For the text-containing cell, return its midpoint in [X, Y] coordinate format. 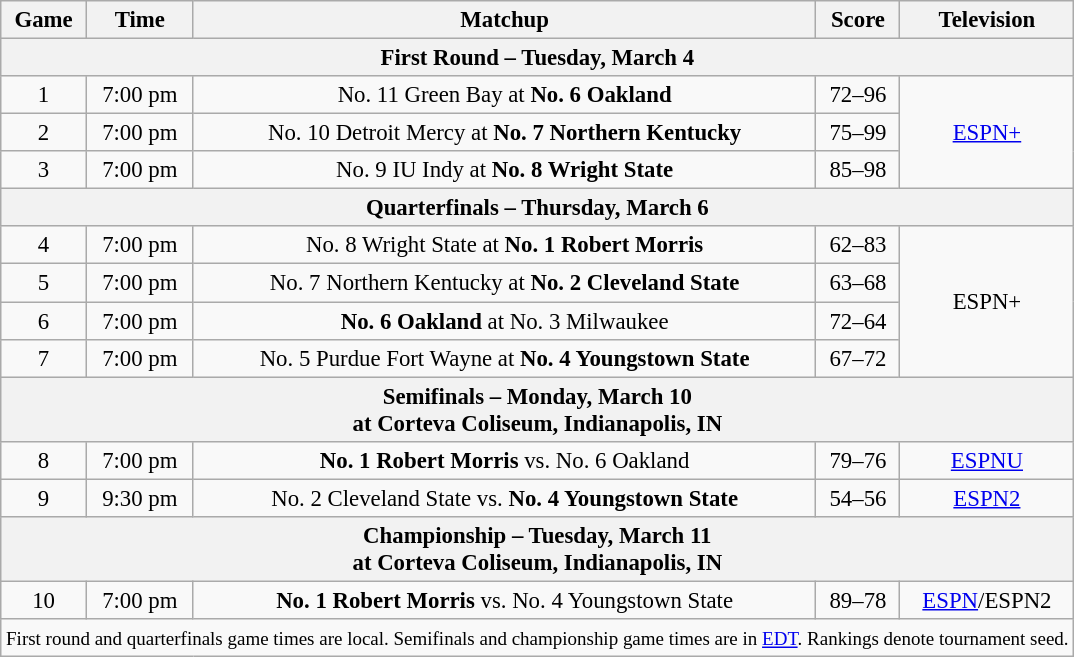
8 [44, 460]
9:30 pm [140, 498]
ESPNU [987, 460]
75–99 [858, 133]
10 [44, 600]
72–96 [858, 95]
Score [858, 20]
No. 9 IU Indy at No. 8 Wright State [504, 170]
6 [44, 321]
Game [44, 20]
No. 5 Purdue Fort Wayne at No. 4 Youngstown State [504, 358]
Matchup [504, 20]
No. 8 Wright State at No. 1 Robert Morris [504, 245]
54–56 [858, 498]
No. 2 Cleveland State vs. No. 4 Youngstown State [504, 498]
67–72 [858, 358]
2 [44, 133]
79–76 [858, 460]
First round and quarterfinals game times are local. Semifinals and championship game times are in EDT. Rankings denote tournament seed. [538, 638]
No. 7 Northern Kentucky at No. 2 Cleveland State [504, 283]
No. 11 Green Bay at No. 6 Oakland [504, 95]
62–83 [858, 245]
5 [44, 283]
4 [44, 245]
85–98 [858, 170]
First Round – Tuesday, March 4 [538, 58]
ESPN2 [987, 498]
Time [140, 20]
9 [44, 498]
Championship – Tuesday, March 11at Corteva Coliseum, Indianapolis, IN [538, 550]
No. 6 Oakland at No. 3 Milwaukee [504, 321]
63–68 [858, 283]
89–78 [858, 600]
72–64 [858, 321]
7 [44, 358]
No. 1 Robert Morris vs. No. 4 Youngstown State [504, 600]
Semifinals – Monday, March 10at Corteva Coliseum, Indianapolis, IN [538, 410]
Television [987, 20]
ESPN/ESPN2 [987, 600]
No. 1 Robert Morris vs. No. 6 Oakland [504, 460]
Quarterfinals – Thursday, March 6 [538, 208]
No. 10 Detroit Mercy at No. 7 Northern Kentucky [504, 133]
3 [44, 170]
1 [44, 95]
